From the cell containing the given text, extract its center point as (X, Y) coordinate. 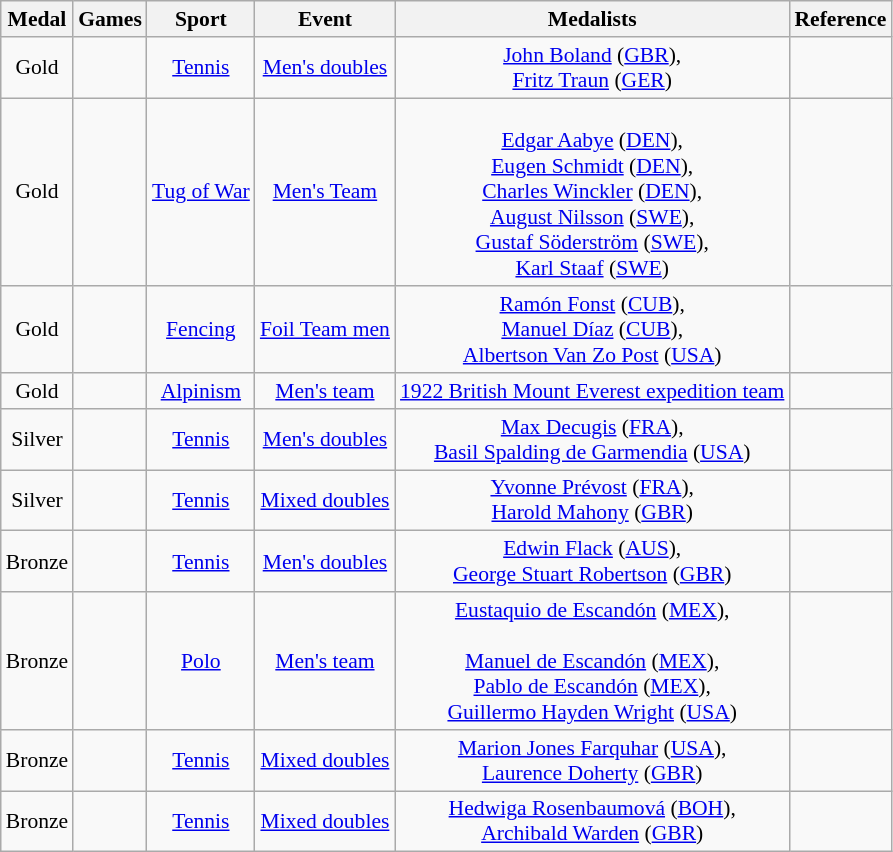
Sport (201, 19)
Medal (37, 19)
Games (110, 19)
Alpinism (201, 391)
1922 British Mount Everest expedition team (592, 391)
Ramón Fonst (CUB), Manuel Díaz (CUB), Albertson Van Zo Post (USA) (592, 330)
Medalists (592, 19)
Yvonne Prévost (FRA), Harold Mahony (GBR) (592, 500)
Marion Jones Farquhar (USA), Laurence Doherty (GBR) (592, 760)
Eustaquio de Escandón (MEX), Manuel de Escandón (MEX), Pablo de Escandón (MEX), Guillermo Hayden Wright (USA) (592, 661)
Polo (201, 661)
Reference (840, 19)
Tug of War (201, 192)
Event (325, 19)
Edgar Aabye (DEN), Eugen Schmidt (DEN), Charles Winckler (DEN), August Nilsson (SWE), Gustaf Söderström (SWE), Karl Staaf (SWE) (592, 192)
Hedwiga Rosenbaumová (BOH), Archibald Warden (GBR) (592, 822)
Foil Team men (325, 330)
Max Decugis (FRA), Basil Spalding de Garmendia (USA) (592, 440)
Edwin Flack (AUS), George Stuart Robertson (GBR) (592, 562)
Men's Team (325, 192)
John Boland (GBR), Fritz Traun (GER) (592, 68)
Fencing (201, 330)
